Capture the cell that displays the provided text and extract its [X, Y] central coordinate. 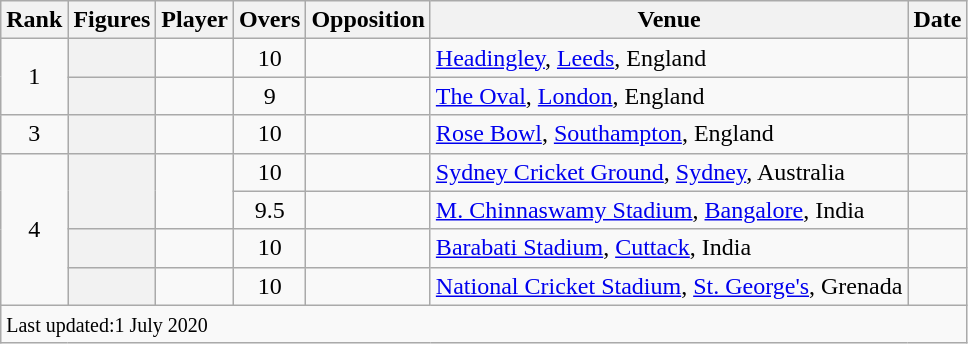
Overs [270, 20]
Rose Bowl, Southampton, England [669, 134]
Headingley, Leeds, England [669, 58]
National Cricket Stadium, St. George's, Grenada [669, 286]
9.5 [270, 210]
9 [270, 96]
4 [34, 229]
The Oval, London, England [669, 96]
Sydney Cricket Ground, Sydney, Australia [669, 172]
Opposition [368, 20]
Last updated:1 July 2020 [484, 324]
Venue [669, 20]
M. Chinnaswamy Stadium, Bangalore, India [669, 210]
Rank [34, 20]
Player [195, 20]
3 [34, 134]
Date [938, 20]
Barabati Stadium, Cuttack, India [669, 248]
Figures [112, 20]
1 [34, 77]
